Return the (X, Y) coordinate for the center point of the cell that contains the specified text.  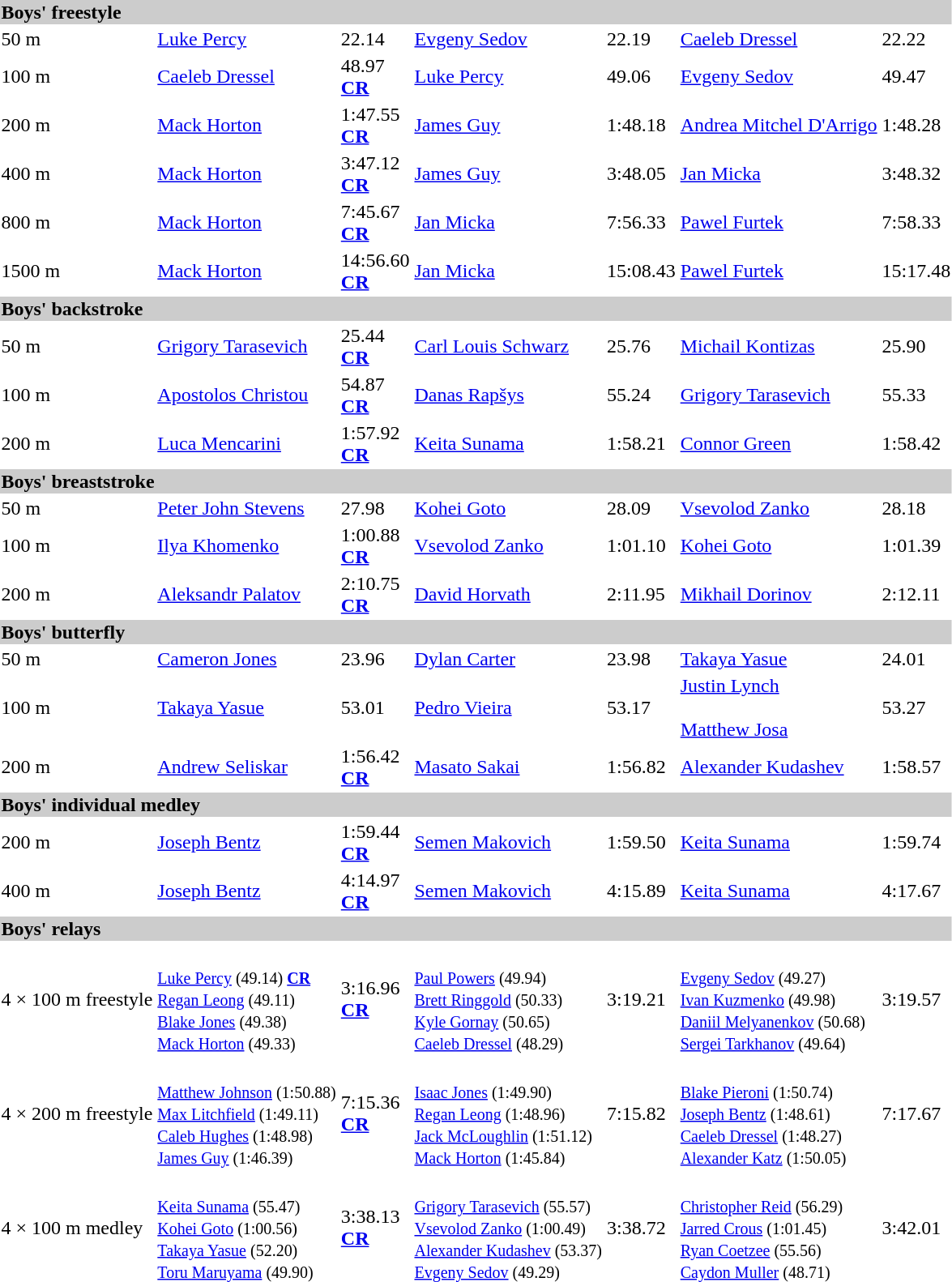
Ilya Khomenko (246, 546)
2:12.11 (916, 595)
4 × 100 m freestyle (77, 999)
1:56.42 CR (375, 767)
Evgeny Sedov (49.27)Ivan Kuzmenko (49.98)Daniil Melyanenkov (50.68)Sergei Tarkhanov (49.64) (779, 999)
7:17.67 (916, 1113)
1:48.18 (641, 125)
Dylan Carter (509, 659)
54.87 CR (375, 395)
3:48.32 (916, 173)
1:59.44 CR (375, 843)
Mikhail Dorinov (779, 595)
28.18 (916, 508)
48.97 CR (375, 76)
15:17.48 (916, 271)
55.24 (641, 395)
3:47.12 CR (375, 173)
1:58.21 (641, 444)
800 m (77, 222)
David Horvath (509, 595)
1:59.74 (916, 843)
7:45.67 CR (375, 222)
53.27 (916, 707)
53.01 (375, 707)
28.09 (641, 508)
Luke Percy (49.14) CR Regan Leong (49.11)Blake Jones (49.38)Mack Horton (49.33) (246, 999)
Alexander Kudashev (779, 767)
4:15.89 (641, 891)
Justin Lynch Matthew Josa (779, 707)
1:01.39 (916, 546)
1:57.92 CR (375, 444)
49.47 (916, 76)
25.76 (641, 347)
55.33 (916, 395)
3:19.57 (916, 999)
Danas Rapšys (509, 395)
1:48.28 (916, 125)
Peter John Stevens (246, 508)
7:58.33 (916, 222)
Aleksandr Palatov (246, 595)
1:59.50 (641, 843)
Pedro Vieira (509, 707)
14:56.60 CR (375, 271)
1500 m (77, 271)
Boys' breaststroke (476, 481)
Boys' individual medley (476, 805)
15:08.43 (641, 271)
1:47.55 CR (375, 125)
Carl Louis Schwarz (509, 347)
Blake Pieroni (1:50.74)Joseph Bentz (1:48.61)Caeleb Dressel (1:48.27)Alexander Katz (1:50.05) (779, 1113)
22.14 (375, 39)
23.98 (641, 659)
Boys' relays (476, 929)
22.22 (916, 39)
Boys' freestyle (476, 12)
Andrea Mitchel D'Arrigo (779, 125)
4:14.97 CR (375, 891)
1:56.82 (641, 767)
7:15.36 CR (375, 1113)
Andrew Seliskar (246, 767)
23.96 (375, 659)
4 × 200 m freestyle (77, 1113)
Boys' butterfly (476, 632)
27.98 (375, 508)
7:56.33 (641, 222)
3:16.96 CR (375, 999)
3:48.05 (641, 173)
2:10.75 CR (375, 595)
24.01 (916, 659)
4:17.67 (916, 891)
Masato Sakai (509, 767)
1:00.88 CR (375, 546)
Paul Powers (49.94)Brett Ringgold (50.33)Kyle Gornay (50.65)Caeleb Dressel (48.29) (509, 999)
49.06 (641, 76)
Connor Green (779, 444)
Boys' backstroke (476, 309)
Luca Mencarini (246, 444)
Apostolos Christou (246, 395)
1:01.10 (641, 546)
1:58.57 (916, 767)
25.44 CR (375, 347)
22.19 (641, 39)
Cameron Jones (246, 659)
Michail Kontizas (779, 347)
3:19.21 (641, 999)
53.17 (641, 707)
1:58.42 (916, 444)
2:11.95 (641, 595)
7:15.82 (641, 1113)
Matthew Johnson (1:50.88)Max Litchfield (1:49.11)Caleb Hughes (1:48.98)James Guy (1:46.39) (246, 1113)
25.90 (916, 347)
Isaac Jones (1:49.90)Regan Leong (1:48.96)Jack McLoughlin (1:51.12)Mack Horton (1:45.84) (509, 1113)
